Pinpoint the cell where the given text exists, returning its (x, y) midpoint coordinate. 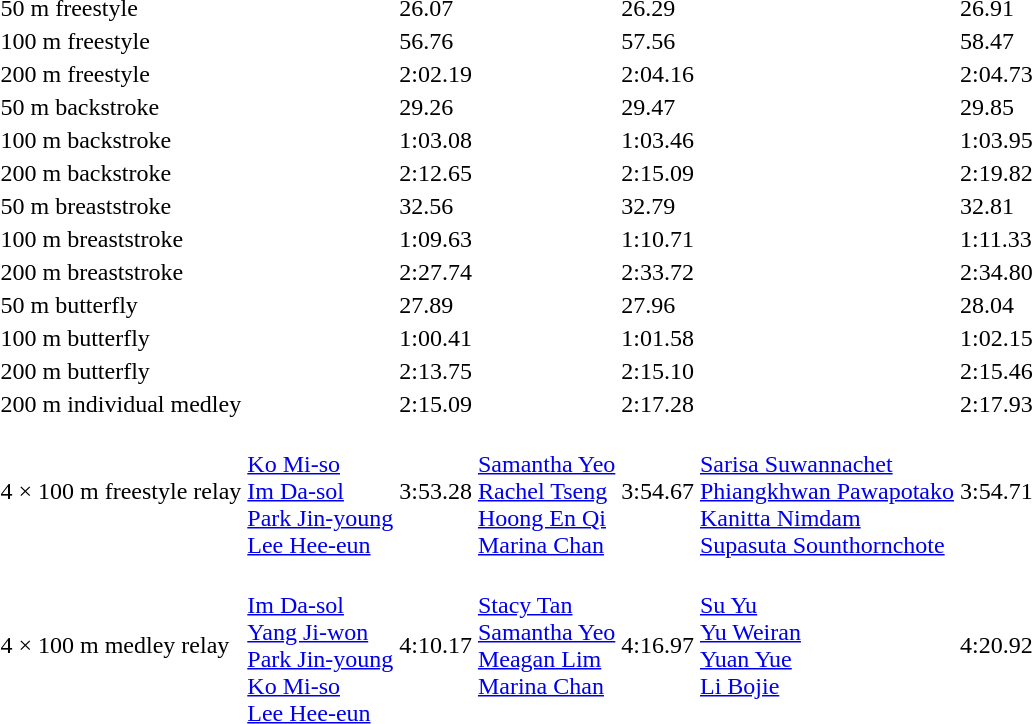
Sarisa SuwannachetPhiangkhwan PawapotakoKanitta NimdamSupasuta Sounthornchote (826, 491)
2:02.19 (436, 74)
2:13.75 (436, 371)
32.56 (436, 206)
2:04.16 (658, 74)
3:54.67 (658, 491)
2:12.65 (436, 173)
57.56 (658, 41)
2:15.10 (658, 371)
27.96 (658, 305)
2:33.72 (658, 272)
3:53.28 (436, 491)
Ko Mi-soIm Da-solPark Jin-youngLee Hee-eun (320, 491)
56.76 (436, 41)
2:17.28 (658, 404)
1:03.08 (436, 140)
29.47 (658, 107)
Samantha YeoRachel TsengHoong En QiMarina Chan (546, 491)
2:27.74 (436, 272)
29.26 (436, 107)
27.89 (436, 305)
1:10.71 (658, 239)
32.79 (658, 206)
1:09.63 (436, 239)
1:00.41 (436, 338)
1:01.58 (658, 338)
1:03.46 (658, 140)
